Search for the cell housing the specified text and yield its (X, Y) center coordinate. 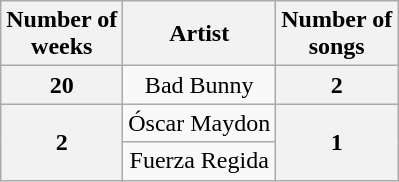
Number ofsongs (337, 34)
20 (62, 85)
Number ofweeks (62, 34)
Artist (200, 34)
Fuerza Regida (200, 161)
1 (337, 142)
Bad Bunny (200, 85)
Óscar Maydon (200, 123)
